Scan for the cell matching the given text and deliver its (X, Y) coordinate at center. 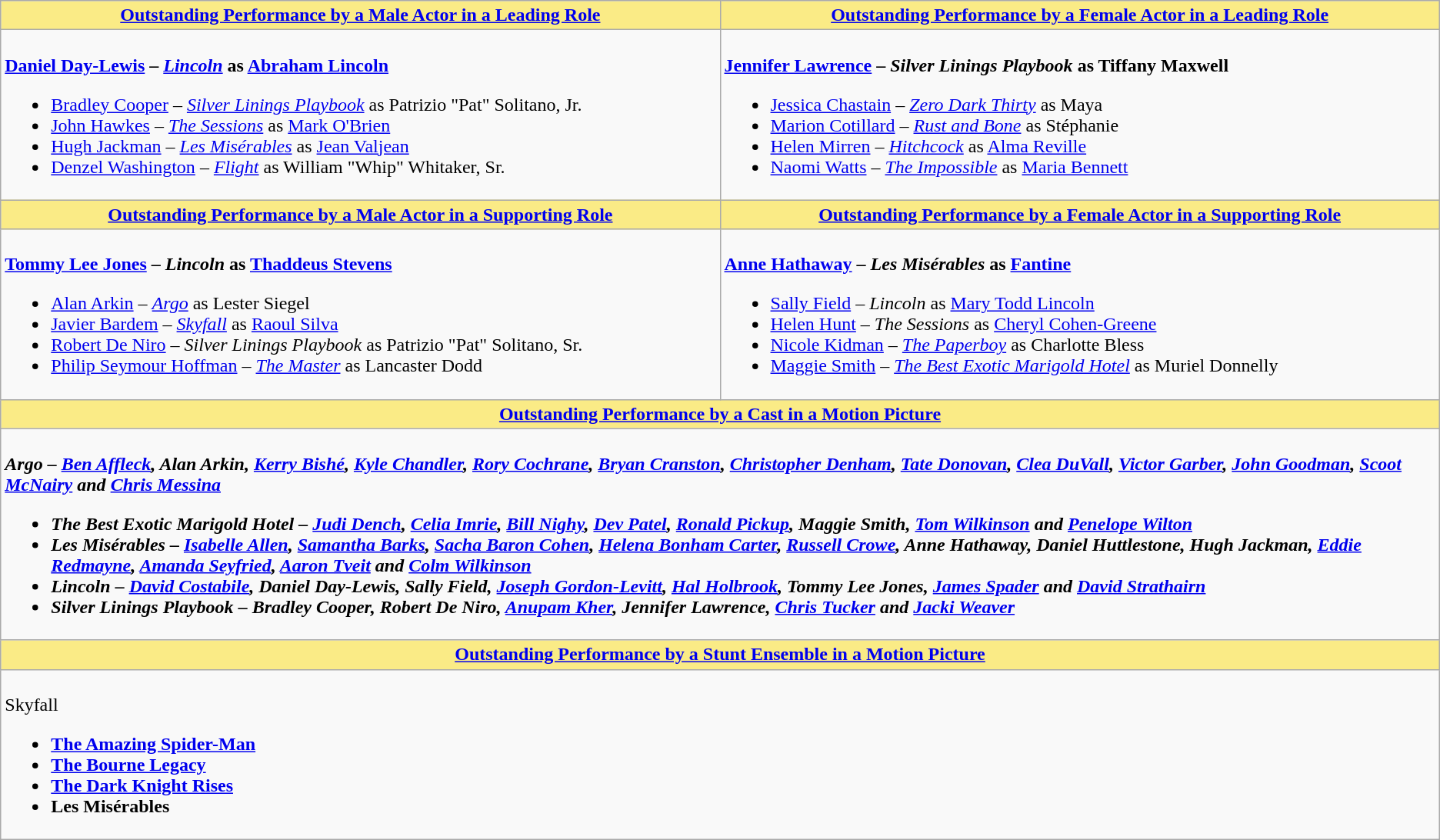
Outstanding Performance by a Male Actor in a Supporting Role (360, 215)
Outstanding Performance by a Stunt Ensemble in a Motion Picture (720, 655)
SkyfallThe Amazing Spider-ManThe Bourne LegacyThe Dark Knight RisesLes Misérables (720, 754)
Outstanding Performance by a Female Actor in a Supporting Role (1080, 215)
Outstanding Performance by a Cast in a Motion Picture (720, 414)
Outstanding Performance by a Female Actor in a Leading Role (1080, 15)
Outstanding Performance by a Male Actor in a Leading Role (360, 15)
